Find where the given text appears and provide that cell's center as [X, Y] coordinate. 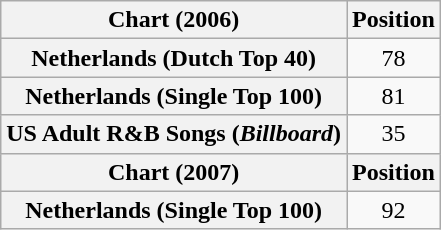
US Adult R&B Songs (Billboard) [174, 134]
81 [394, 96]
Chart (2006) [174, 20]
35 [394, 134]
Netherlands (Dutch Top 40) [174, 58]
Chart (2007) [174, 172]
92 [394, 210]
78 [394, 58]
